From the cell containing the given text, extract its center point as [x, y] coordinate. 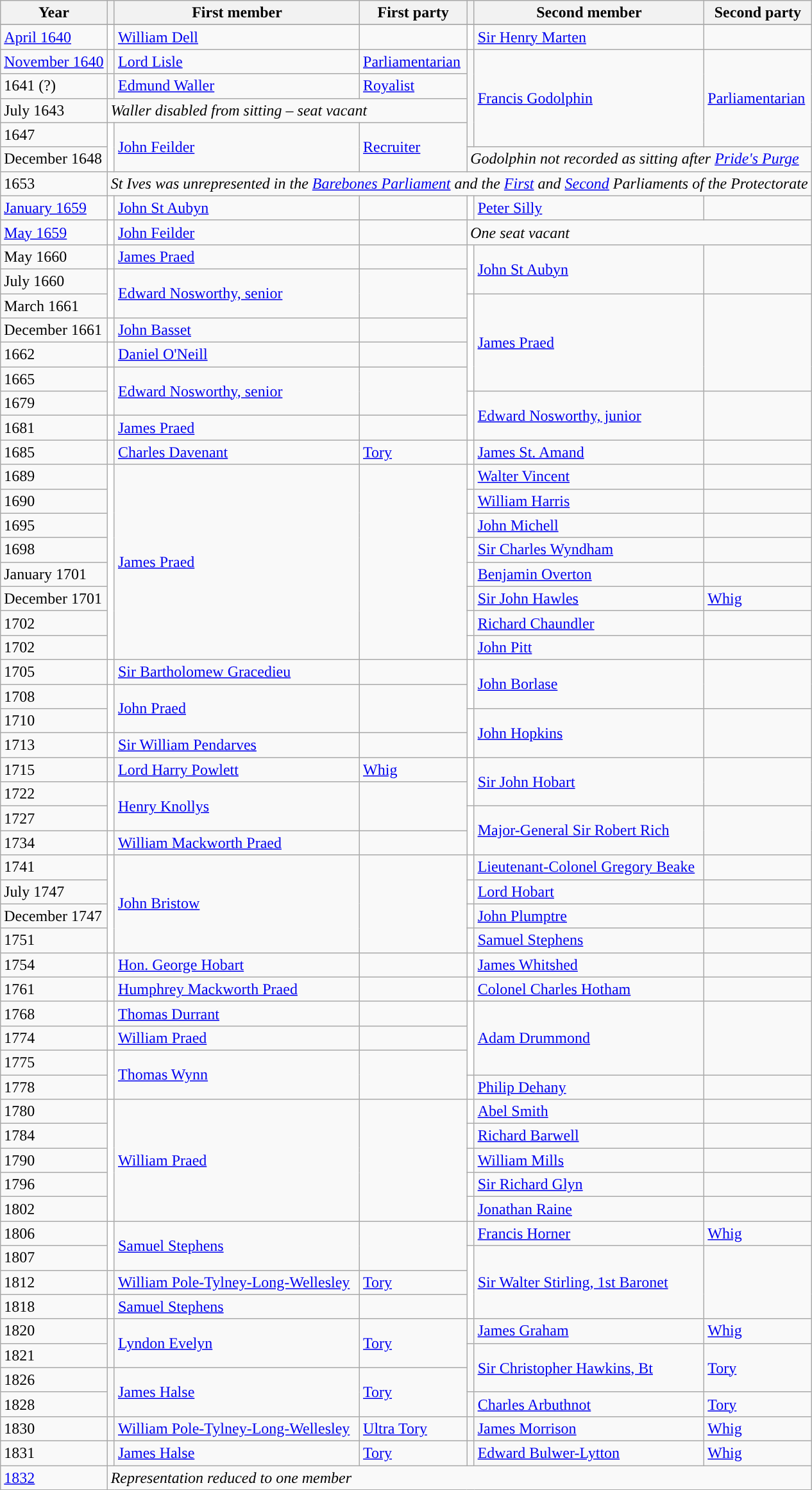
James Whitshed [589, 965]
1806 [54, 1233]
July 1643 [54, 110]
December 1648 [54, 159]
1662 [54, 355]
William Mackworth Praed [237, 843]
James St. Amand [589, 452]
John Pitt [589, 647]
1761 [54, 989]
First member [237, 13]
Jonathan Raine [589, 1209]
1722 [54, 794]
1807 [54, 1258]
Sir Walter Stirling, 1st Baronet [589, 1282]
Hon. George Hobart [237, 965]
Sir Charles Wyndham [589, 550]
January 1701 [54, 574]
May 1659 [54, 232]
1751 [54, 940]
1647 [54, 135]
James Graham [589, 1331]
April 1640 [54, 37]
Edward Bulwer-Lytton [589, 1453]
Recruiter [413, 147]
1754 [54, 965]
Henry Knollys [237, 806]
Lyndon Evelyn [237, 1343]
1826 [54, 1380]
1679 [54, 403]
John Plumptre [589, 916]
1784 [54, 1136]
1818 [54, 1307]
1802 [54, 1209]
Thomas Durrant [237, 1013]
Second member [589, 13]
December 1747 [54, 916]
Richard Chaundler [589, 623]
1665 [54, 379]
Major-General Sir Robert Rich [589, 831]
July 1747 [54, 892]
1690 [54, 501]
John Michell [589, 525]
Charles Arbuthnot [589, 1404]
Sir John Hobart [589, 782]
Francis Horner [589, 1233]
1780 [54, 1112]
Godolphin not recorded as sitting after Pride's Purge [639, 159]
1641 (?) [54, 86]
1831 [54, 1453]
1778 [54, 1087]
1727 [54, 818]
1681 [54, 428]
1830 [54, 1428]
1821 [54, 1355]
First party [413, 13]
1812 [54, 1282]
Ultra Tory [413, 1428]
December 1701 [54, 598]
1695 [54, 525]
Benjamin Overton [589, 574]
1689 [54, 477]
1710 [54, 721]
St Ives was unrepresented in the Barebones Parliament and the First and Second Parliaments of the Protectorate [459, 183]
Adam Drummond [589, 1038]
Charles Davenant [237, 452]
Thomas Wynn [237, 1074]
John Bristow [237, 904]
William Harris [589, 501]
1708 [54, 696]
November 1640 [54, 62]
1698 [54, 550]
Richard Barwell [589, 1136]
Edmund Waller [237, 86]
March 1661 [54, 306]
1832 [54, 1477]
1713 [54, 745]
Sir Christopher Hawkins, Bt [589, 1367]
John Hopkins [589, 733]
1734 [54, 843]
1685 [54, 452]
Colonel Charles Hotham [589, 989]
Second party [758, 13]
May 1660 [54, 257]
1715 [54, 770]
Philip Dehany [589, 1087]
Lord Hobart [589, 892]
1820 [54, 1331]
Humphrey Mackworth Praed [237, 989]
Sir Henry Marten [589, 37]
Edward Nosworthy, junior [589, 416]
1796 [54, 1185]
Lord Harry Powlett [237, 770]
1828 [54, 1404]
Walter Vincent [589, 477]
John Praed [237, 708]
Francis Godolphin [589, 98]
William Dell [237, 37]
1653 [54, 183]
One seat vacant [639, 232]
1705 [54, 672]
Representation reduced to one member [459, 1477]
Abel Smith [589, 1112]
Royalist [413, 86]
John Basset [237, 330]
Sir John Hawles [589, 598]
Lieutenant-Colonel Gregory Beake [589, 867]
Lord Lisle [237, 62]
1768 [54, 1013]
Sir Richard Glyn [589, 1185]
Sir Bartholomew Gracedieu [237, 672]
July 1660 [54, 281]
January 1659 [54, 208]
1775 [54, 1062]
James Morrison [589, 1428]
Daniel O'Neill [237, 355]
Sir William Pendarves [237, 745]
Peter Silly [589, 208]
1741 [54, 867]
1774 [54, 1038]
John Borlase [589, 684]
December 1661 [54, 330]
1790 [54, 1160]
Waller disabled from sitting – seat vacant [287, 110]
William Mills [589, 1160]
Year [54, 13]
